Search for the cell housing the specified text and yield its [x, y] center coordinate. 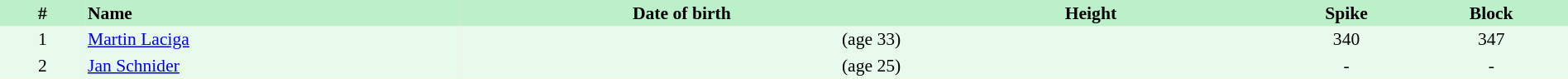
Spike [1346, 13]
340 [1346, 40]
347 [1491, 40]
Martin Laciga [273, 40]
1 [43, 40]
Height [1090, 13]
Name [273, 13]
2 [43, 66]
# [43, 13]
Block [1491, 13]
(age 33) [681, 40]
Jan Schnider [273, 66]
Date of birth [681, 13]
(age 25) [681, 66]
